Determine the [X, Y] coordinate at the center of the cell enclosing the given text.  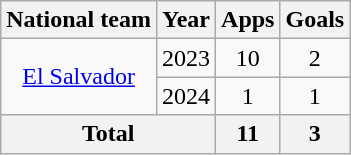
Apps [248, 20]
2024 [186, 96]
10 [248, 58]
11 [248, 134]
2023 [186, 58]
Total [108, 134]
2 [315, 58]
3 [315, 134]
Goals [315, 20]
National team [79, 20]
Year [186, 20]
El Salvador [79, 77]
